Detect which cell encompasses the target text, then output its [x, y] center coordinate. 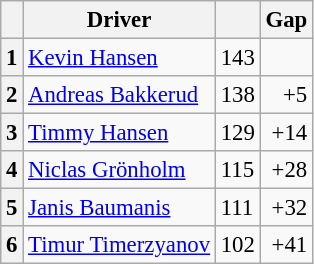
Janis Baumanis [120, 208]
+32 [286, 208]
Gap [286, 20]
+5 [286, 95]
1 [12, 58]
129 [238, 133]
111 [238, 208]
2 [12, 95]
143 [238, 58]
115 [238, 170]
Driver [120, 20]
Timmy Hansen [120, 133]
3 [12, 133]
102 [238, 245]
138 [238, 95]
Timur Timerzyanov [120, 245]
Kevin Hansen [120, 58]
4 [12, 170]
6 [12, 245]
5 [12, 208]
+28 [286, 170]
Niclas Grönholm [120, 170]
+14 [286, 133]
Andreas Bakkerud [120, 95]
+41 [286, 245]
